Identify which cell holds the provided text, then report its (x, y) central coordinate. 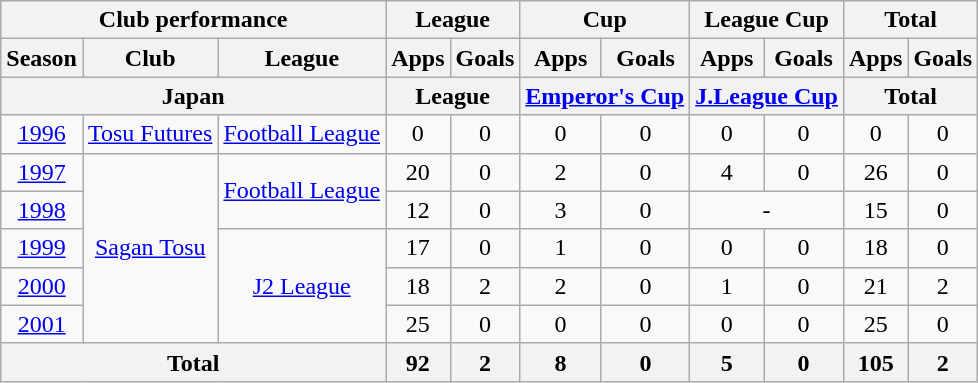
J2 League (302, 286)
Japan (194, 96)
1998 (42, 210)
Club (150, 58)
Emperor's Cup (605, 96)
5 (727, 362)
17 (418, 248)
J.League Cup (767, 96)
21 (875, 286)
3 (561, 210)
15 (875, 210)
26 (875, 172)
Cup (605, 20)
105 (875, 362)
2001 (42, 324)
1997 (42, 172)
1996 (42, 134)
League Cup (767, 20)
2000 (42, 286)
Sagan Tosu (150, 248)
20 (418, 172)
8 (561, 362)
Season (42, 58)
1999 (42, 248)
92 (418, 362)
- (767, 210)
4 (727, 172)
12 (418, 210)
Club performance (194, 20)
Tosu Futures (150, 134)
